Provide the [X, Y] coordinate of the cell's center where the given text is located.  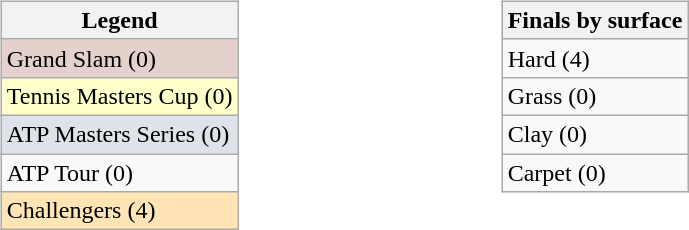
Grass (0) [595, 96]
Challengers (4) [120, 211]
Legend [120, 20]
Tennis Masters Cup (0) [120, 96]
Grand Slam (0) [120, 58]
Hard (4) [595, 58]
ATP Tour (0) [120, 173]
Carpet (0) [595, 173]
ATP Masters Series (0) [120, 134]
Clay (0) [595, 134]
Finals by surface [595, 20]
